From the cell containing the given text, extract its center point as [X, Y] coordinate. 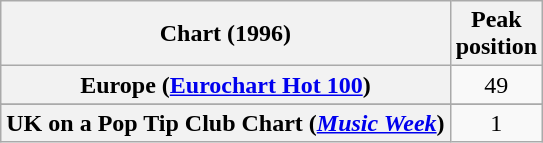
49 [496, 85]
Chart (1996) [226, 34]
Peakposition [496, 34]
1 [496, 123]
UK on a Pop Tip Club Chart (Music Week) [226, 123]
Europe (Eurochart Hot 100) [226, 85]
